Locate the cell with the specified text and output its (X, Y) center coordinate. 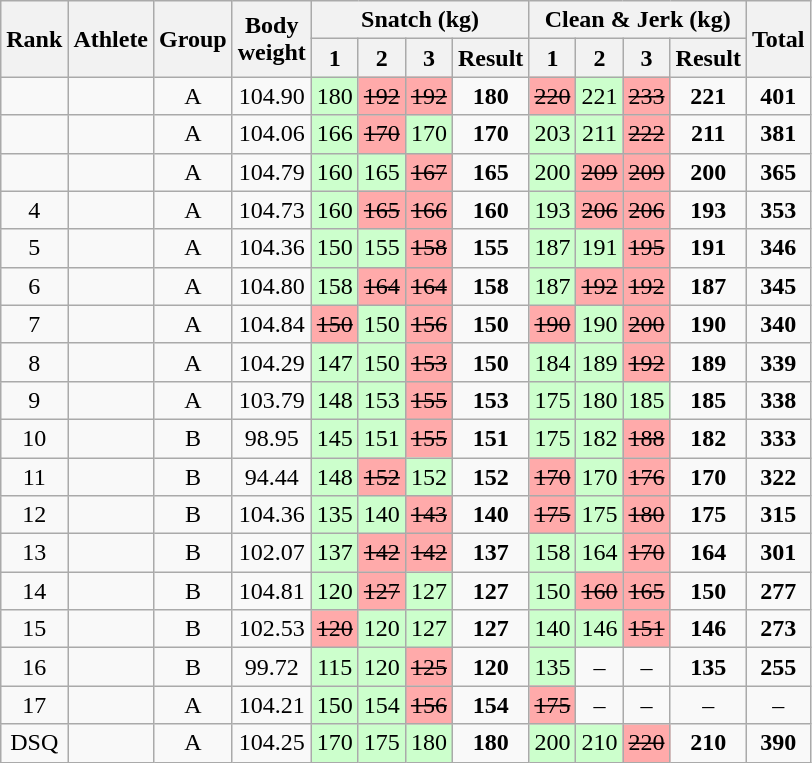
143 (428, 515)
301 (778, 553)
94.44 (272, 477)
15 (34, 629)
104.25 (272, 743)
99.72 (272, 667)
381 (778, 134)
104.79 (272, 172)
345 (778, 286)
4 (34, 210)
195 (646, 248)
401 (778, 96)
365 (778, 172)
14 (34, 591)
104.06 (272, 134)
277 (778, 591)
17 (34, 705)
222 (646, 134)
Clean & Jerk (kg) (638, 20)
6 (34, 286)
8 (34, 362)
255 (778, 667)
339 (778, 362)
12 (34, 515)
315 (778, 515)
Bodyweight (272, 39)
102.53 (272, 629)
333 (778, 438)
338 (778, 400)
Athlete (111, 39)
273 (778, 629)
390 (778, 743)
7 (34, 324)
176 (646, 477)
184 (552, 362)
104.84 (272, 324)
145 (334, 438)
Group (194, 39)
340 (778, 324)
102.07 (272, 553)
322 (778, 477)
DSQ (34, 743)
104.21 (272, 705)
Total (778, 39)
104.81 (272, 591)
104.80 (272, 286)
346 (778, 248)
11 (34, 477)
147 (334, 362)
125 (428, 667)
188 (646, 438)
353 (778, 210)
167 (428, 172)
98.95 (272, 438)
233 (646, 96)
9 (34, 400)
Snatch (kg) (420, 20)
5 (34, 248)
115 (334, 667)
104.29 (272, 362)
103.79 (272, 400)
Rank (34, 39)
10 (34, 438)
203 (552, 134)
13 (34, 553)
104.73 (272, 210)
16 (34, 667)
104.90 (272, 96)
